Find where the given text appears and provide that cell's center as (X, Y) coordinate. 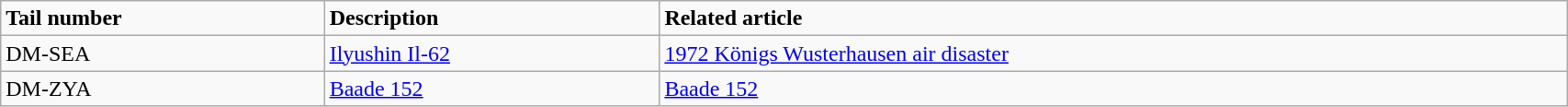
Related article (1113, 18)
Description (492, 18)
Ilyushin Il-62 (492, 53)
DM-SEA (163, 53)
1972 Königs Wusterhausen air disaster (1113, 53)
Tail number (163, 18)
DM-ZYA (163, 89)
